Locate the cell with the specified text and output its [x, y] center coordinate. 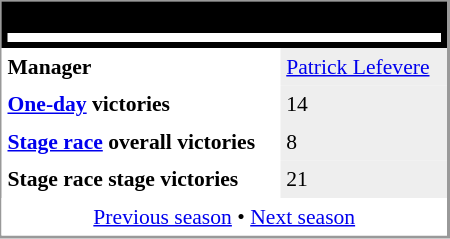
14 [364, 105]
8 [364, 142]
21 [364, 179]
Stage race overall victories [142, 142]
Previous season • Next season [225, 217]
Patrick Lefevere [364, 67]
Manager [142, 67]
One-day victories [142, 105]
Stage race stage victories [142, 179]
